Locate the cell with the specified text and output its [x, y] center coordinate. 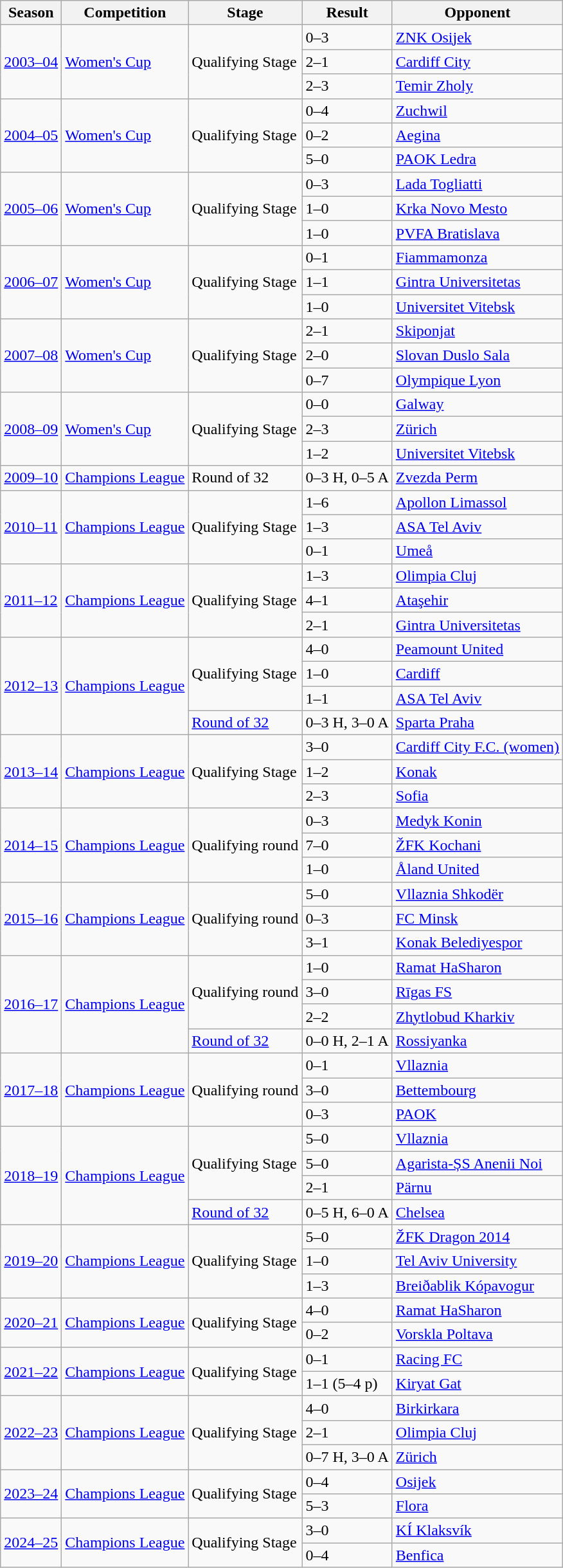
2016–17 [31, 1004]
2014–15 [31, 845]
2010–11 [31, 527]
2022–23 [31, 1432]
4–1 [347, 600]
KÍ Klaksvík [477, 1531]
PAOK Ledra [477, 160]
Cardiff City F.C. (women) [477, 747]
2003–04 [31, 62]
Galway [477, 405]
Konak Belediyespor [477, 943]
0–0 [347, 405]
Aegina [477, 135]
PVFA Bratislava [477, 233]
Opponent [477, 13]
Konak [477, 772]
2009–10 [31, 478]
ŽFK Dragon 2014 [477, 1237]
0–5 H, 6–0 A [347, 1212]
Stage [246, 13]
0–7 [347, 380]
0–3 H, 0–5 A [347, 478]
Cardiff [477, 673]
3–1 [347, 943]
1–6 [347, 502]
0–7 H, 3–0 A [347, 1457]
Chelsea [477, 1212]
7–0 [347, 845]
2011–12 [31, 600]
Breiðablik Kópavogur [477, 1286]
Bettembourg [477, 1090]
Medyk Konin [477, 821]
2024–25 [31, 1543]
2005–06 [31, 208]
Skiponjat [477, 331]
Olympique Lyon [477, 380]
FC Minsk [477, 918]
ŽFK Kochani [477, 845]
Rīgas FS [477, 992]
2017–18 [31, 1089]
Krka Novo Mesto [477, 208]
Lada Togliatti [477, 184]
2019–20 [31, 1261]
2–2 [347, 1016]
Competition [125, 13]
Ataşehir [477, 600]
Flora [477, 1506]
Tel Aviv University [477, 1261]
2020–21 [31, 1322]
Osijek [477, 1481]
Zuchwil [477, 111]
Temir Zholy [477, 86]
Season [31, 13]
0–3 H, 3–0 A [347, 723]
Result [347, 13]
2012–13 [31, 686]
Agarista-ȘS Anenii Noi [477, 1163]
2023–24 [31, 1493]
ZNK Osijek [477, 37]
2006–07 [31, 282]
2–0 [347, 356]
Cardiff City [477, 62]
Kiryat Gat [477, 1383]
2015–16 [31, 918]
Åland United [477, 870]
PAOK [477, 1115]
Zhytlobud Kharkiv [477, 1016]
2021–22 [31, 1371]
0–0 H, 2–1 A [347, 1041]
Sparta Praha [477, 723]
Umeå [477, 551]
2008–09 [31, 429]
2007–08 [31, 356]
Slovan Duslo Sala [477, 356]
1–1 (5–4 p) [347, 1383]
5–3 [347, 1506]
Rossiyanka [477, 1041]
Apollon Limassol [477, 502]
Pärnu [477, 1188]
2004–05 [31, 135]
Zvezda Perm [477, 478]
2013–14 [31, 772]
2018–19 [31, 1176]
Sofia [477, 796]
Racing FC [477, 1359]
Benfica [477, 1555]
Vorskla Poltava [477, 1335]
Fiammamonza [477, 257]
Vllaznia Shkodër [477, 894]
Peamount United [477, 649]
Birkirkara [477, 1408]
